Return (X, Y) of the center of cell containing provided text 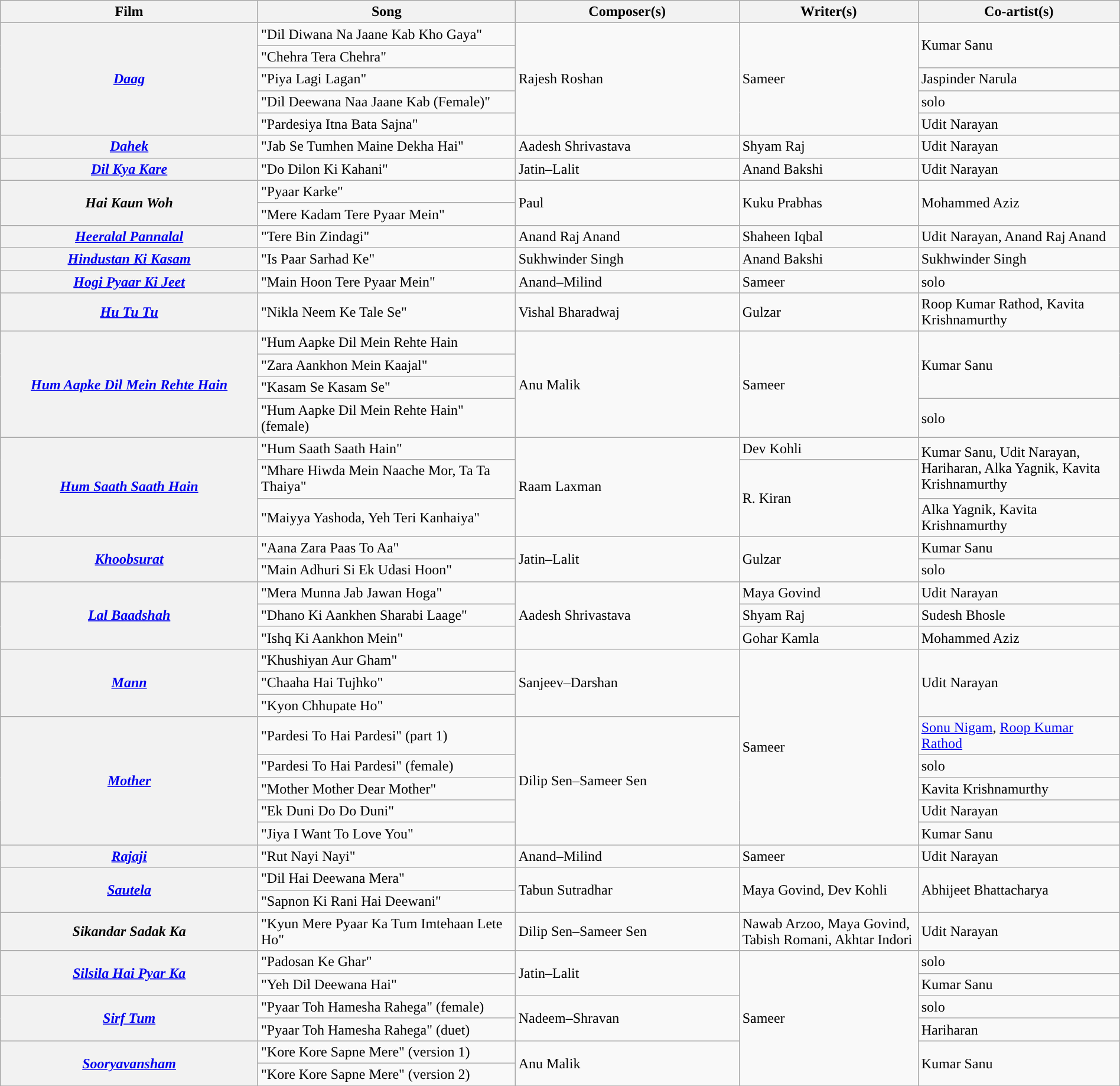
Film (129, 12)
Jaspinder Narula (1018, 79)
Rajaji (129, 856)
Mann (129, 682)
"Pyaar Karke" (386, 191)
Dev Kohli (828, 448)
"Pardesiya Itna Bata Sajna" (386, 124)
"Pyaar Toh Hamesha Rahega" (duet) (386, 1029)
"Kore Kore Sapne Mere" (version 1) (386, 1052)
Song (386, 12)
"Kore Kore Sapne Mere" (version 2) (386, 1074)
"Yeh Dil Deewana Hai" (386, 984)
Paul (627, 203)
Sooryavansham (129, 1063)
"Zara Aankhon Mein Kaajal" (386, 365)
Khoobsurat (129, 559)
"Nikla Neem Ke Tale Se" (386, 312)
Nadeem–Shravan (627, 1018)
Kavita Krishnamurthy (1018, 789)
Hum Aapke Dil Mein Rehte Hain (129, 384)
Roop Kumar Rathod, Kavita Krishnamurthy (1018, 312)
"Tere Bin Zindagi" (386, 236)
Composer(s) (627, 12)
Udit Narayan, Anand Raj Anand (1018, 236)
Dil Kya Kare (129, 169)
Kuku Prabhas (828, 203)
"Aana Zara Paas To Aa" (386, 548)
Nawab Arzoo, Maya Govind, Tabish Romani, Akhtar Indori (828, 931)
Kumar Sanu, Udit Narayan, Hariharan, Alka Yagnik, Kavita Krishnamurthy (1018, 468)
Sirf Tum (129, 1018)
"Rut Nayi Nayi" (386, 856)
Hum Saath Saath Hain (129, 487)
"Sapnon Ki Rani Hai Deewani" (386, 901)
"Dil Diwana Na Jaane Kab Kho Gaya" (386, 34)
"Pardesi To Hai Pardesi" (part 1) (386, 736)
Raam Laxman (627, 487)
"Main Adhuri Si Ek Udasi Hoon" (386, 570)
"Ishq Ki Aankhon Mein" (386, 638)
Shaheen Iqbal (828, 236)
Mother (129, 781)
Silsila Hai Pyar Ka (129, 973)
"Hum Aapke Dil Mein Rehte Hain (386, 343)
Hu Tu Tu (129, 312)
Sanjeev–Darshan (627, 682)
"Jab Se Tumhen Maine Dekha Hai" (386, 147)
"Mera Munna Jab Jawan Hoga" (386, 593)
"Kyon Chhupate Ho" (386, 705)
"Pardesi To Hai Pardesi" (female) (386, 766)
"Mere Kadam Tere Pyaar Mein" (386, 214)
"Piya Lagi Lagan" (386, 79)
R. Kiran (828, 498)
"Mother Mother Dear Mother" (386, 789)
Lal Baadshah (129, 615)
"Dil Hai Deewana Mera" (386, 879)
Sudesh Bhosle (1018, 615)
"Mhare Hiwda Mein Naache Mor, Ta Ta Thaiya" (386, 479)
"Is Paar Sarhad Ke" (386, 259)
"Dhano Ki Aankhen Sharabi Laage" (386, 615)
Hariharan (1018, 1029)
"Hum Saath Saath Hain" (386, 448)
Hogi Pyaar Ki Jeet (129, 282)
Heeralal Pannalal (129, 236)
Hai Kaun Woh (129, 203)
Co-artist(s) (1018, 12)
Rajesh Roshan (627, 79)
Maya Govind, Dev Kohli (828, 890)
"Do Dilon Ki Kahani" (386, 169)
"Ek Duni Do Do Duni" (386, 811)
Sikandar Sadak Ka (129, 931)
Writer(s) (828, 12)
Dahek (129, 147)
Gohar Kamla (828, 638)
"Main Hoon Tere Pyaar Mein" (386, 282)
"Khushiyan Aur Gham" (386, 660)
Sonu Nigam, Roop Kumar Rathod (1018, 736)
Anand Raj Anand (627, 236)
"Padosan Ke Ghar" (386, 962)
Sautela (129, 890)
"Kyun Mere Pyaar Ka Tum Imtehaan Lete Ho" (386, 931)
"Dil Deewana Naa Jaane Kab (Female)" (386, 102)
"Kasam Se Kasam Se" (386, 388)
"Maiyya Yashoda, Yeh Teri Kanhaiya" (386, 518)
"Jiya I Want To Love You" (386, 834)
Maya Govind (828, 593)
Alka Yagnik, Kavita Krishnamurthy (1018, 518)
Tabun Sutradhar (627, 890)
Daag (129, 79)
"Chaaha Hai Tujhko" (386, 682)
Abhijeet Bhattacharya (1018, 890)
"Hum Aapke Dil Mein Rehte Hain" (female) (386, 418)
Vishal Bharadwaj (627, 312)
"Pyaar Toh Hamesha Rahega" (female) (386, 1007)
Hindustan Ki Kasam (129, 259)
"Chehra Tera Chehra" (386, 57)
